From the cell containing the given text, extract its center point as [x, y] coordinate. 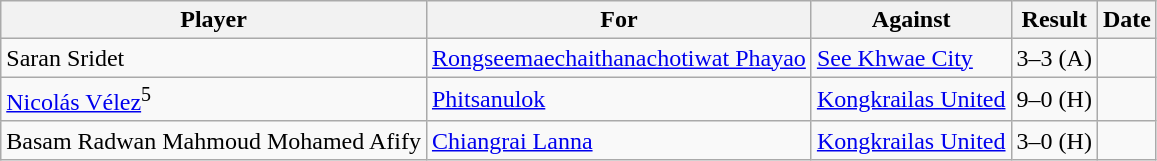
Phitsanulok [618, 100]
Result [1054, 20]
See Khwae City [911, 58]
Basam Radwan Mahmoud Mohamed Afify [214, 140]
Nicolás Vélez5 [214, 100]
Chiangrai Lanna [618, 140]
Against [911, 20]
Date [1126, 20]
9–0 (H) [1054, 100]
Saran Sridet [214, 58]
Rongseemaechaithanachotiwat Phayao [618, 58]
Player [214, 20]
3–3 (A) [1054, 58]
For [618, 20]
3–0 (H) [1054, 140]
